Pinpoint the cell where the given text exists, returning its [X, Y] midpoint coordinate. 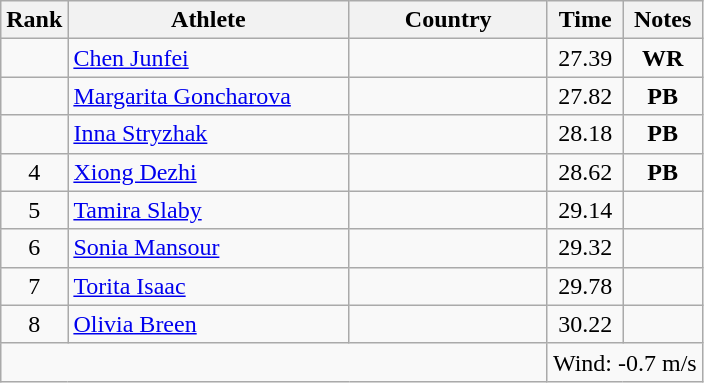
Notes [662, 20]
4 [34, 172]
Torita Isaac [208, 286]
28.62 [584, 172]
28.18 [584, 134]
Wind: -0.7 m/s [624, 362]
Rank [34, 20]
27.39 [584, 58]
7 [34, 286]
Olivia Breen [208, 324]
Inna Stryzhak [208, 134]
Athlete [208, 20]
8 [34, 324]
Xiong Dezhi [208, 172]
27.82 [584, 96]
30.22 [584, 324]
29.78 [584, 286]
Tamira Slaby [208, 210]
5 [34, 210]
Country [448, 20]
Chen Junfei [208, 58]
Time [584, 20]
6 [34, 248]
Sonia Mansour [208, 248]
29.32 [584, 248]
WR [662, 58]
Margarita Goncharova [208, 96]
29.14 [584, 210]
